Capture the cell that displays the provided text and extract its (X, Y) central coordinate. 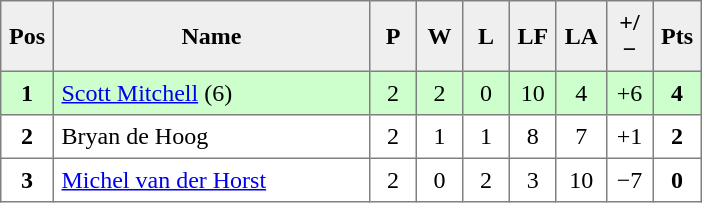
Bryan de Hoog (211, 137)
L (486, 36)
+6 (629, 93)
Michel van der Horst (211, 180)
Scott Mitchell (6) (211, 93)
P (393, 36)
+1 (629, 137)
−7 (629, 180)
LF (532, 36)
Pos (27, 36)
+/− (629, 36)
Name (211, 36)
Pts (677, 36)
8 (532, 137)
LA (581, 36)
W (439, 36)
7 (581, 137)
